Identify which cell holds the provided text, then report its (X, Y) central coordinate. 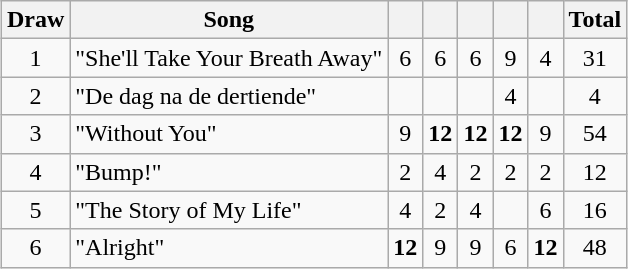
5 (35, 210)
Draw (35, 20)
3 (35, 134)
"Alright" (229, 248)
"The Story of My Life" (229, 210)
Song (229, 20)
1 (35, 58)
"Without You" (229, 134)
54 (595, 134)
16 (595, 210)
"Bump!" (229, 172)
"De dag na de dertiende" (229, 96)
48 (595, 248)
"She'll Take Your Breath Away" (229, 58)
31 (595, 58)
Total (595, 20)
